Return (x, y) of the center of cell containing provided text 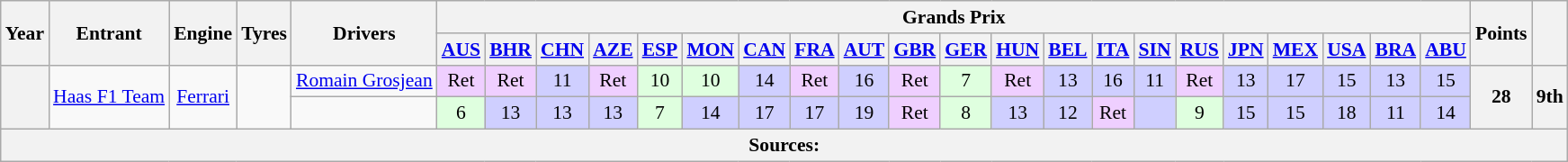
Grands Prix (954, 17)
GER (966, 49)
ITA (1114, 49)
Sources: (784, 146)
CHN (562, 49)
12 (1067, 113)
USA (1346, 49)
Year (25, 32)
Drivers (364, 32)
ABU (1446, 49)
Points (1501, 32)
Tyres (264, 32)
AUS (461, 49)
Entrant (109, 32)
9 (1200, 113)
Haas F1 Team (109, 97)
ESP (660, 49)
BRA (1395, 49)
SIN (1154, 49)
MON (711, 49)
18 (1346, 113)
BEL (1067, 49)
Ferrari (203, 97)
6 (461, 113)
JPN (1246, 49)
AUT (865, 49)
CAN (765, 49)
19 (865, 113)
GBR (914, 49)
AZE (614, 49)
Romain Grosjean (364, 81)
HUN (1017, 49)
FRA (814, 49)
28 (1501, 97)
9th (1550, 97)
RUS (1200, 49)
Engine (203, 32)
MEX (1295, 49)
8 (966, 113)
BHR (511, 49)
